Identify which cell holds the provided text, then report its [X, Y] central coordinate. 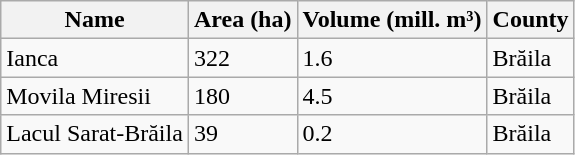
180 [242, 96]
1.6 [392, 58]
Ianca [95, 58]
Area (ha) [242, 20]
Lacul Sarat-Brăila [95, 134]
39 [242, 134]
Movila Miresii [95, 96]
County [530, 20]
Volume (mill. m³) [392, 20]
4.5 [392, 96]
0.2 [392, 134]
322 [242, 58]
Name [95, 20]
